Return [X, Y] of the center of cell containing provided text 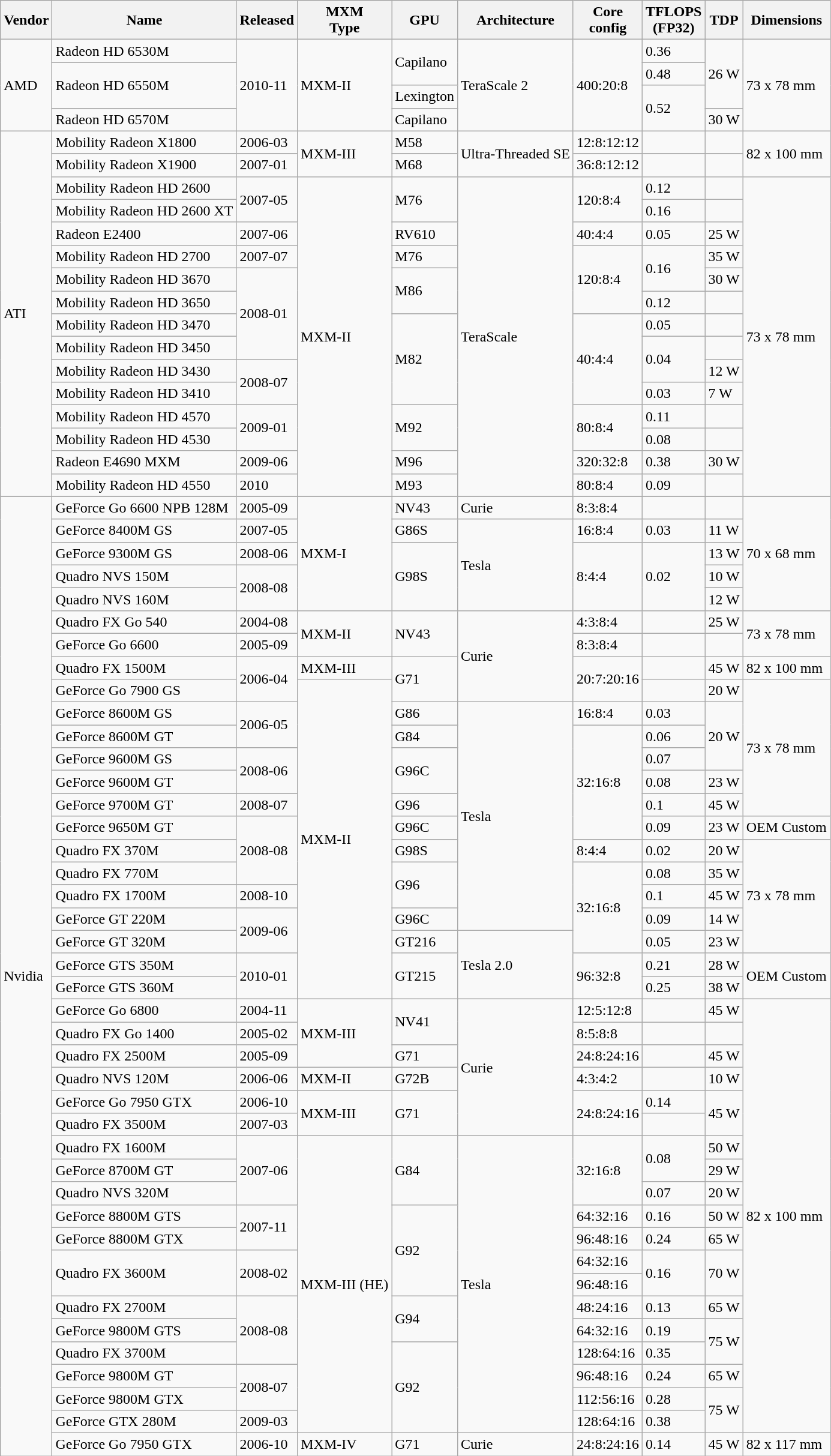
M92 [425, 428]
MXM-I [344, 553]
NV41 [425, 1021]
GPU [425, 20]
2008-02 [267, 1273]
2010-01 [267, 976]
MXM-III (HE) [344, 1284]
Quadro FX 1600M [144, 1148]
Name [144, 20]
Radeon E4690 MXM [144, 462]
Coreconfig [607, 20]
2008-01 [267, 313]
GeForce Go 7900 GS [144, 691]
Mobility Radeon HD 2600 [144, 188]
Ultra-Threaded SE [515, 154]
MXMType [344, 20]
Mobility Radeon HD 4530 [144, 439]
Quadro FX 370M [144, 850]
Lexington [425, 97]
2004-08 [267, 622]
82 x 117 mm [786, 1445]
38 W [724, 987]
0.19 [674, 1330]
Quadro FX 1700M [144, 896]
0.35 [674, 1353]
0.48 [674, 74]
GeForce GT 320M [144, 942]
MXM-IV [344, 1445]
M82 [425, 359]
Mobility Radeon HD 2600 XT [144, 211]
2006-05 [267, 725]
GeForce 8800M GTS [144, 1216]
0.52 [674, 108]
96:32:8 [607, 976]
Quadro FX Go 1400 [144, 1033]
Nvidia [26, 976]
GeForce Go 6600 NPB 128M [144, 508]
GeForce 8400M GS [144, 531]
GT216 [425, 942]
14 W [724, 919]
GeForce GTX 280M [144, 1422]
GeForce 9600M GS [144, 759]
Radeon HD 6550M [144, 85]
0.36 [674, 51]
Mobility Radeon X1900 [144, 165]
Dimensions [786, 20]
GeForce GTS 360M [144, 987]
2006-06 [267, 1079]
0.25 [674, 987]
2009-03 [267, 1422]
GeForce Go 6600 [144, 645]
GeForce GT 220M [144, 919]
M93 [425, 485]
Mobility Radeon X1800 [144, 142]
GeForce GTS 350M [144, 964]
112:56:16 [607, 1399]
0.21 [674, 964]
TDP [724, 20]
Mobility Radeon HD 3410 [144, 394]
AMD [26, 85]
2006-03 [267, 142]
GeForce 9600M GT [144, 782]
GeForce 9300M GS [144, 553]
4:3:4:2 [607, 1079]
400:20:8 [607, 85]
Mobility Radeon HD 3450 [144, 348]
GeForce 8700M GT [144, 1170]
320:32:8 [607, 462]
70 W [724, 1273]
12:8:12:12 [607, 142]
36:8:12:12 [607, 165]
Mobility Radeon HD 3650 [144, 302]
Quadro FX 3700M [144, 1353]
0.28 [674, 1399]
0.13 [674, 1307]
2006-04 [267, 679]
0.06 [674, 736]
G72B [425, 1079]
13 W [724, 553]
GeForce 9800M GT [144, 1376]
Quadro FX 1500M [144, 668]
M86 [425, 290]
Radeon E2400 [144, 233]
Mobility Radeon HD 2700 [144, 256]
G86 [425, 714]
2008-10 [267, 896]
2010 [267, 485]
Quadro NVS 120M [144, 1079]
Quadro FX Go 540 [144, 622]
GeForce 9700M GT [144, 805]
2010-11 [267, 85]
2007-01 [267, 165]
M96 [425, 462]
Mobility Radeon HD 4550 [144, 485]
Quadro NVS 160M [144, 599]
7 W [724, 394]
26 W [724, 74]
GeForce Go 6800 [144, 1010]
48:24:16 [607, 1307]
GeForce 8800M GTX [144, 1239]
Quadro FX 2700M [144, 1307]
0.04 [674, 359]
G94 [425, 1319]
RV610 [425, 233]
Architecture [515, 20]
GeForce 9650M GT [144, 828]
Quadro NVS 320M [144, 1193]
GeForce 8600M GT [144, 736]
29 W [724, 1170]
28 W [724, 964]
2007-07 [267, 256]
Mobility Radeon HD 3670 [144, 279]
2005-02 [267, 1033]
Quadro FX 3500M [144, 1125]
ATI [26, 313]
TeraScale 2 [515, 85]
Tesla 2.0 [515, 964]
Radeon HD 6570M [144, 119]
GeForce 9800M GTS [144, 1330]
2007-11 [267, 1227]
11 W [724, 531]
GeForce 8600M GS [144, 714]
GT215 [425, 976]
20:7:20:16 [607, 679]
4:3:8:4 [607, 622]
TFLOPS(FP32) [674, 20]
Quadro FX 770M [144, 873]
M68 [425, 165]
8:5:8:8 [607, 1033]
2004-11 [267, 1010]
Mobility Radeon HD 3470 [144, 325]
Quadro FX 2500M [144, 1056]
0.11 [674, 417]
TeraScale [515, 336]
70 x 68 mm [786, 553]
12:5:12:8 [607, 1010]
Radeon HD 6530M [144, 51]
Released [267, 20]
Quadro FX 3600M [144, 1273]
Vendor [26, 20]
GeForce 9800M GTX [144, 1399]
Quadro NVS 150M [144, 576]
G86S [425, 531]
M58 [425, 142]
2007-03 [267, 1125]
Mobility Radeon HD 3430 [144, 371]
2009-01 [267, 428]
Mobility Radeon HD 4570 [144, 417]
